Determine the (x, y) coordinate at the center of the cell enclosing the given text.  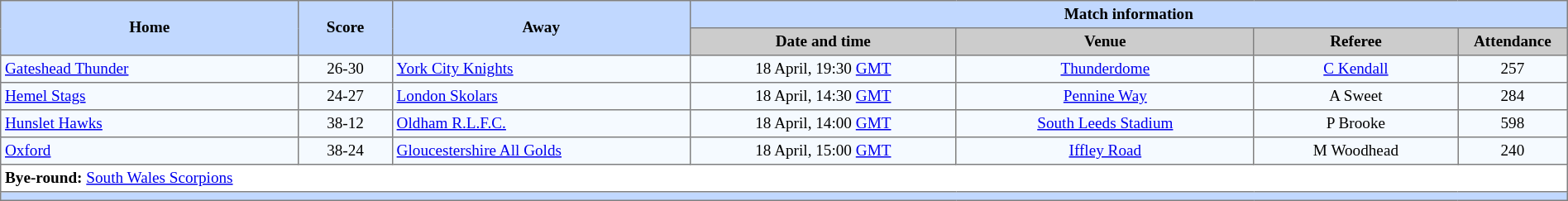
Hunslet Hawks (150, 124)
Away (541, 28)
C Kendall (1355, 69)
18 April, 14:30 GMT (823, 96)
Oldham R.L.F.C. (541, 124)
Gateshead Thunder (150, 69)
Bye-round: South Wales Scorpions (784, 179)
Home (150, 28)
38-24 (346, 151)
24-27 (346, 96)
Iffley Road (1105, 151)
38-12 (346, 124)
598 (1513, 124)
240 (1513, 151)
South Leeds Stadium (1105, 124)
Thunderdome (1105, 69)
18 April, 19:30 GMT (823, 69)
18 April, 14:00 GMT (823, 124)
Match information (1128, 15)
Referee (1355, 41)
Pennine Way (1105, 96)
P Brooke (1355, 124)
Score (346, 28)
Gloucestershire All Golds (541, 151)
M Woodhead (1355, 151)
26-30 (346, 69)
Oxford (150, 151)
Attendance (1513, 41)
London Skolars (541, 96)
York City Knights (541, 69)
284 (1513, 96)
257 (1513, 69)
Venue (1105, 41)
18 April, 15:00 GMT (823, 151)
A Sweet (1355, 96)
Date and time (823, 41)
Hemel Stags (150, 96)
